Determine the (X, Y) coordinate at the center of the cell enclosing the given text.  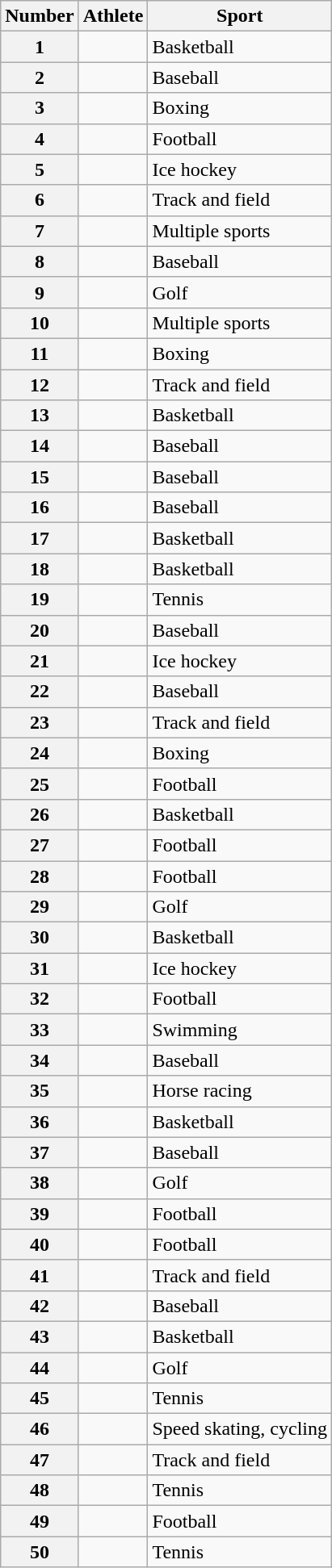
24 (40, 753)
47 (40, 1460)
Speed skating, cycling (240, 1429)
16 (40, 508)
3 (40, 108)
41 (40, 1275)
1 (40, 47)
48 (40, 1491)
20 (40, 630)
38 (40, 1183)
25 (40, 784)
19 (40, 600)
6 (40, 200)
9 (40, 292)
35 (40, 1091)
Sport (240, 16)
30 (40, 938)
22 (40, 692)
14 (40, 446)
23 (40, 722)
42 (40, 1306)
Number (40, 16)
21 (40, 661)
Athlete (113, 16)
12 (40, 385)
36 (40, 1122)
2 (40, 77)
10 (40, 323)
43 (40, 1336)
45 (40, 1399)
31 (40, 968)
26 (40, 814)
34 (40, 1060)
7 (40, 231)
13 (40, 416)
44 (40, 1368)
8 (40, 261)
Swimming (240, 1030)
46 (40, 1429)
17 (40, 538)
27 (40, 845)
49 (40, 1521)
18 (40, 569)
37 (40, 1152)
11 (40, 353)
5 (40, 169)
4 (40, 139)
32 (40, 999)
33 (40, 1030)
29 (40, 907)
28 (40, 876)
50 (40, 1552)
40 (40, 1244)
Horse racing (240, 1091)
39 (40, 1214)
15 (40, 477)
